Find where the given text appears and provide that cell's center as [X, Y] coordinate. 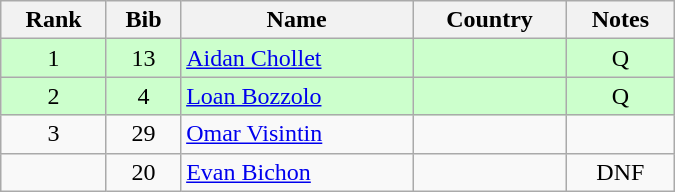
20 [143, 172]
3 [54, 134]
Loan Bozzolo [297, 96]
Bib [143, 20]
1 [54, 58]
Country [489, 20]
Aidan Chollet [297, 58]
Notes [620, 20]
Rank [54, 20]
DNF [620, 172]
4 [143, 96]
13 [143, 58]
29 [143, 134]
Name [297, 20]
Omar Visintin [297, 134]
Evan Bichon [297, 172]
2 [54, 96]
